Extract the (X, Y) coordinate from the center of the cell holding the provided text.  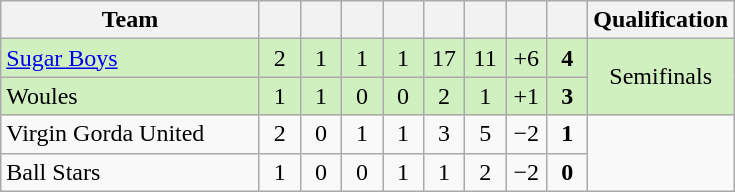
Team (130, 20)
5 (486, 134)
+6 (526, 58)
Virgin Gorda United (130, 134)
Sugar Boys (130, 58)
Semifinals (661, 77)
Ball Stars (130, 172)
4 (568, 58)
11 (486, 58)
Qualification (661, 20)
Woules (130, 96)
17 (444, 58)
+1 (526, 96)
